Identify which cell holds the provided text, then report its (x, y) central coordinate. 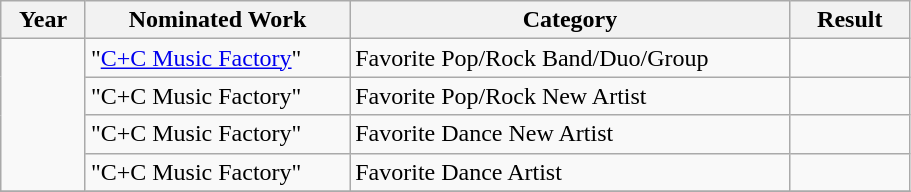
Favorite Dance New Artist (570, 134)
Year (44, 20)
Favorite Pop/Rock New Artist (570, 96)
Favorite Pop/Rock Band/Duo/Group (570, 58)
Result (850, 20)
Nominated Work (217, 20)
Favorite Dance Artist (570, 172)
Category (570, 20)
